Search for the cell housing the specified text and yield its (x, y) center coordinate. 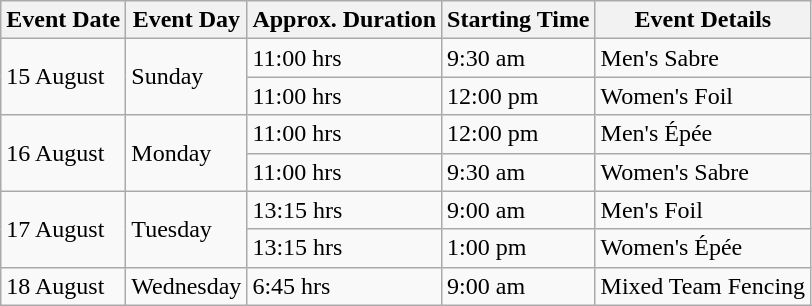
Tuesday (186, 229)
Women's Sabre (703, 172)
Event Details (703, 20)
1:00 pm (519, 248)
6:45 hrs (344, 286)
Mixed Team Fencing (703, 286)
16 August (64, 153)
Women's Épée (703, 248)
Wednesday (186, 286)
Men's Épée (703, 134)
Men's Sabre (703, 58)
18 August (64, 286)
Women's Foil (703, 96)
Monday (186, 153)
Approx. Duration (344, 20)
Men's Foil (703, 210)
15 August (64, 77)
17 August (64, 229)
Sunday (186, 77)
Event Date (64, 20)
Starting Time (519, 20)
Event Day (186, 20)
